Provide the (x, y) coordinate of the cell's center where the given text is located.  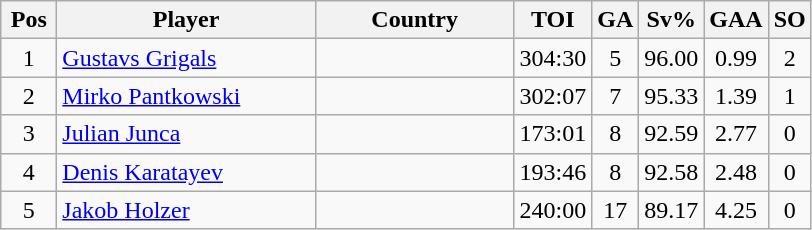
Jakob Holzer (186, 210)
240:00 (553, 210)
193:46 (553, 172)
TOI (553, 20)
1.39 (736, 96)
GAA (736, 20)
17 (616, 210)
4.25 (736, 210)
92.58 (672, 172)
GA (616, 20)
2.48 (736, 172)
89.17 (672, 210)
Country (414, 20)
7 (616, 96)
Pos (29, 20)
3 (29, 134)
302:07 (553, 96)
304:30 (553, 58)
2.77 (736, 134)
92.59 (672, 134)
Player (186, 20)
Denis Karatayev (186, 172)
Sv% (672, 20)
95.33 (672, 96)
Mirko Pantkowski (186, 96)
96.00 (672, 58)
Gustavs Grigals (186, 58)
173:01 (553, 134)
4 (29, 172)
0.99 (736, 58)
Julian Junca (186, 134)
SO (790, 20)
